For the text-containing cell, return its midpoint in (X, Y) coordinate format. 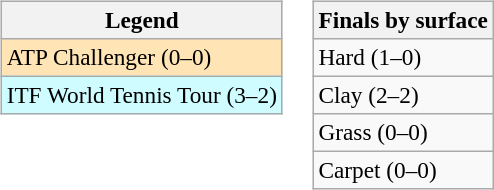
ATP Challenger (0–0) (142, 57)
Finals by surface (403, 20)
Carpet (0–0) (403, 171)
ITF World Tennis Tour (3–2) (142, 95)
Grass (0–0) (403, 133)
Clay (2–2) (403, 95)
Hard (1–0) (403, 57)
Legend (142, 20)
